Determine the [X, Y] coordinate at the center of the cell enclosing the given text.  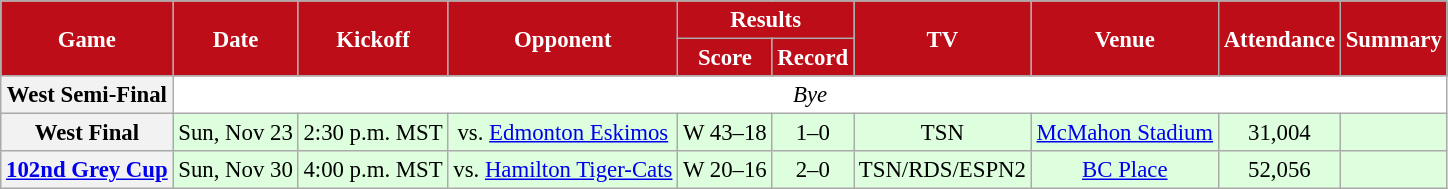
102nd Grey Cup [87, 170]
Venue [1124, 38]
Score [725, 58]
TSN [943, 133]
TV [943, 38]
W 20–16 [725, 170]
West Semi-Final [87, 95]
2:30 p.m. MST [373, 133]
W 43–18 [725, 133]
Bye [810, 95]
vs. Hamilton Tiger-Cats [563, 170]
1–0 [812, 133]
West Final [87, 133]
52,056 [1279, 170]
TSN/RDS/ESPN2 [943, 170]
2–0 [812, 170]
Record [812, 58]
Results [766, 20]
vs. Edmonton Eskimos [563, 133]
Sun, Nov 30 [236, 170]
Sun, Nov 23 [236, 133]
4:00 p.m. MST [373, 170]
Summary [1394, 38]
Attendance [1279, 38]
McMahon Stadium [1124, 133]
Date [236, 38]
Kickoff [373, 38]
Opponent [563, 38]
31,004 [1279, 133]
Game [87, 38]
BC Place [1124, 170]
